Find where the given text appears and provide that cell's center as [x, y] coordinate. 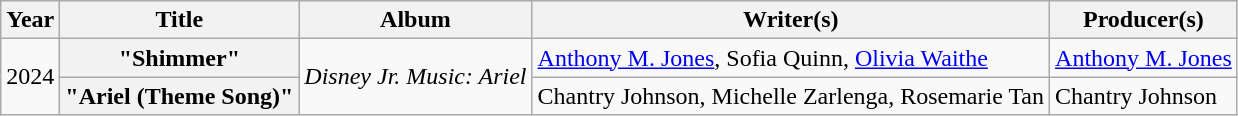
"Ariel (Theme Song)" [180, 96]
Chantry Johnson [1144, 96]
Anthony M. Jones, Sofia Quinn, Olivia Waithe [790, 58]
Producer(s) [1144, 20]
Album [416, 20]
Disney Jr. Music: Ariel [416, 77]
Chantry Johnson, Michelle Zarlenga, Rosemarie Tan [790, 96]
"Shimmer" [180, 58]
Writer(s) [790, 20]
Title [180, 20]
Year [30, 20]
Anthony M. Jones [1144, 58]
2024 [30, 77]
